Scan for the cell matching the given text and deliver its (X, Y) coordinate at center. 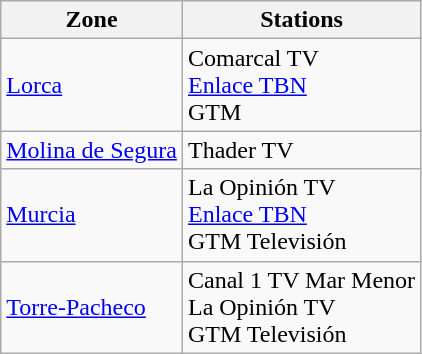
Zone (92, 20)
La Opinión TVEnlace TBNGTM Televisión (301, 215)
Lorca (92, 85)
Thader TV (301, 150)
Molina de Segura (92, 150)
Canal 1 TV Mar MenorLa Opinión TVGTM Televisión (301, 307)
Comarcal TVEnlace TBNGTM (301, 85)
Stations (301, 20)
Murcia (92, 215)
Torre-Pacheco (92, 307)
